Locate the cell with the specified text and output its [x, y] center coordinate. 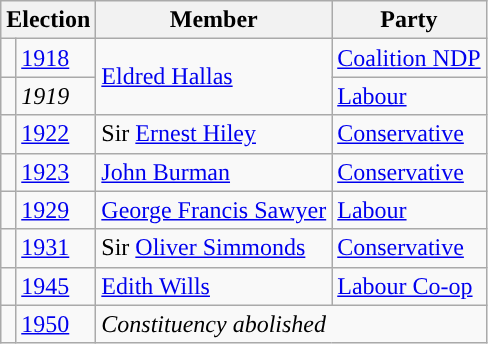
Party [409, 20]
1945 [56, 286]
Edith Wills [214, 286]
1929 [56, 210]
1922 [56, 134]
Member [214, 20]
John Burman [214, 172]
George Francis Sawyer [214, 210]
1931 [56, 248]
Sir Oliver Simmonds [214, 248]
1919 [56, 96]
Coalition NDP [409, 58]
Eldred Hallas [214, 77]
1918 [56, 58]
Sir Ernest Hiley [214, 134]
1950 [56, 324]
Constituency abolished [291, 324]
Labour Co-op [409, 286]
Election [48, 20]
1923 [56, 172]
